Locate the cell with the specified text and output its [X, Y] center coordinate. 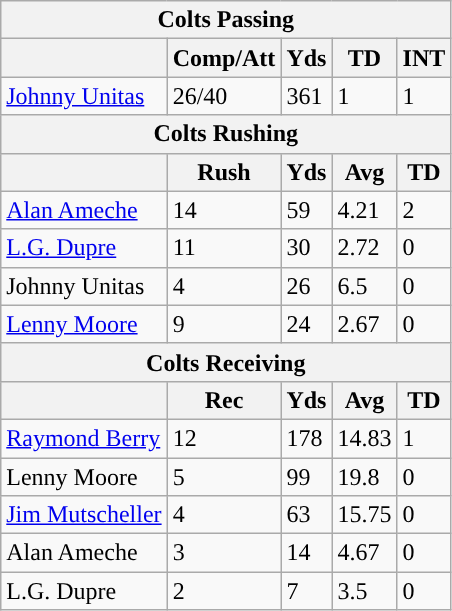
2.67 [364, 324]
6.5 [364, 286]
19.8 [364, 477]
Comp/Att [224, 58]
30 [306, 248]
26/40 [224, 96]
3 [224, 553]
Colts Receiving [226, 362]
3.5 [364, 591]
15.75 [364, 515]
11 [224, 248]
5 [224, 477]
14.83 [364, 438]
INT [424, 58]
59 [306, 210]
99 [306, 477]
Rec [224, 400]
9 [224, 324]
4.21 [364, 210]
12 [224, 438]
Rush [224, 172]
26 [306, 286]
361 [306, 96]
24 [306, 324]
Colts Rushing [226, 134]
63 [306, 515]
4.67 [364, 553]
Raymond Berry [84, 438]
178 [306, 438]
Colts Passing [226, 20]
7 [306, 591]
Jim Mutscheller [84, 515]
2.72 [364, 248]
